Locate the cell with the specified text and output its [X, Y] center coordinate. 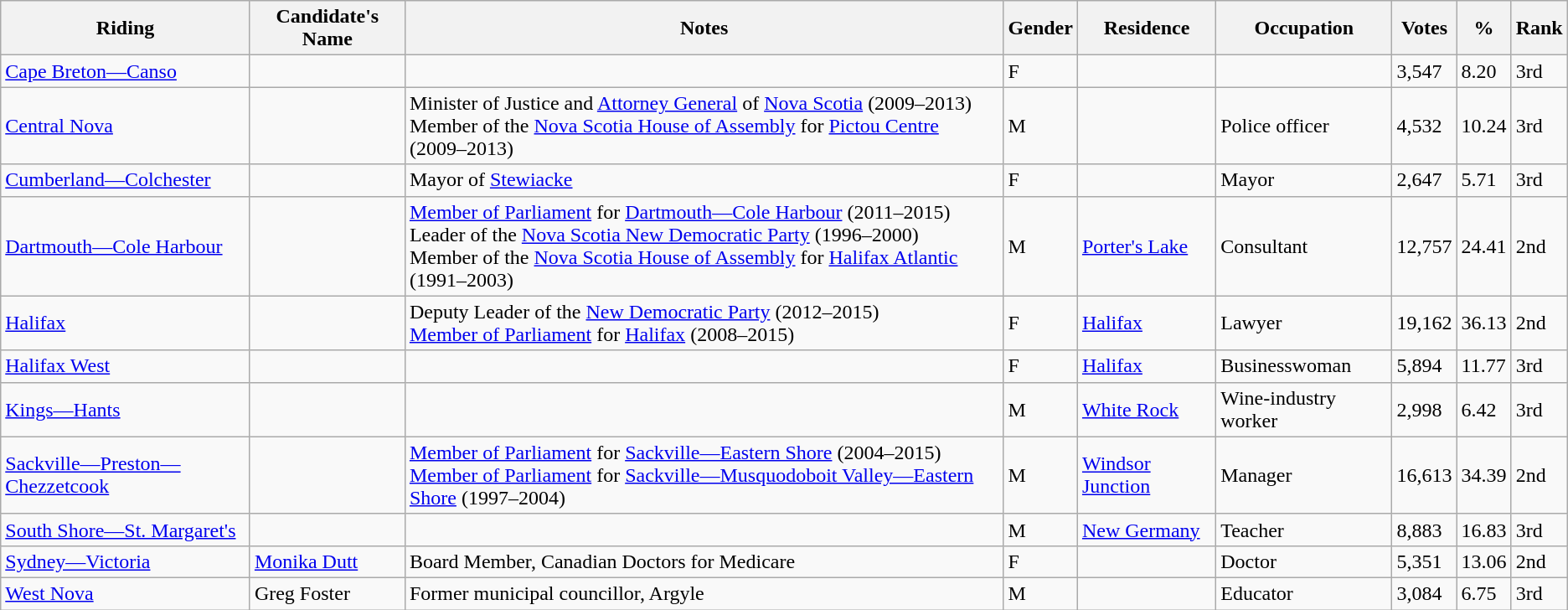
24.41 [1484, 246]
16.83 [1484, 530]
Manager [1304, 475]
Notes [704, 28]
Windsor Junction [1146, 475]
Doctor [1304, 561]
2,647 [1424, 180]
Lawyer [1304, 323]
Rank [1540, 28]
Consultant [1304, 246]
12,757 [1424, 246]
White Rock [1146, 409]
4,532 [1424, 126]
Teacher [1304, 530]
8,883 [1424, 530]
19,162 [1424, 323]
Member of Parliament for Sackville—Eastern Shore (2004–2015) Member of Parliament for Sackville—Musquodoboit Valley—Eastern Shore (1997–2004) [704, 475]
New Germany [1146, 530]
Halifax West [126, 366]
South Shore—St. Margaret's [126, 530]
Riding [126, 28]
16,613 [1424, 475]
Occupation [1304, 28]
Deputy Leader of the New Democratic Party (2012–2015) Member of Parliament for Halifax (2008–2015) [704, 323]
Votes [1424, 28]
Central Nova [126, 126]
Cumberland—Colchester [126, 180]
Gender [1040, 28]
6.42 [1484, 409]
34.39 [1484, 475]
Police officer [1304, 126]
13.06 [1484, 561]
Former municipal councillor, Argyle [704, 593]
Kings—Hants [126, 409]
Educator [1304, 593]
Sydney—Victoria [126, 561]
10.24 [1484, 126]
Board Member, Canadian Doctors for Medicare [704, 561]
Mayor [1304, 180]
Cape Breton—Canso [126, 71]
2,998 [1424, 409]
8.20 [1484, 71]
Businesswoman [1304, 366]
Greg Foster [327, 593]
5,894 [1424, 366]
Minister of Justice and Attorney General of Nova Scotia (2009–2013) Member of the Nova Scotia House of Assembly for Pictou Centre (2009–2013) [704, 126]
6.75 [1484, 593]
Mayor of Stewiacke [704, 180]
36.13 [1484, 323]
Dartmouth—Cole Harbour [126, 246]
3,547 [1424, 71]
Wine-industry worker [1304, 409]
% [1484, 28]
5,351 [1424, 561]
West Nova [126, 593]
11.77 [1484, 366]
3,084 [1424, 593]
5.71 [1484, 180]
Residence [1146, 28]
Porter's Lake [1146, 246]
Sackville—Preston—Chezzetcook [126, 475]
Monika Dutt [327, 561]
Candidate's Name [327, 28]
